Scan for the cell matching the given text and deliver its (x, y) coordinate at center. 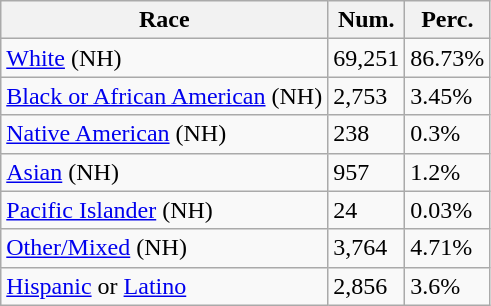
Race (164, 20)
3,764 (366, 248)
4.71% (448, 248)
0.03% (448, 210)
86.73% (448, 58)
Perc. (448, 20)
3.6% (448, 286)
Black or African American (NH) (164, 96)
957 (366, 172)
White (NH) (164, 58)
2,856 (366, 286)
24 (366, 210)
Num. (366, 20)
3.45% (448, 96)
238 (366, 134)
Native American (NH) (164, 134)
69,251 (366, 58)
2,753 (366, 96)
0.3% (448, 134)
1.2% (448, 172)
Other/Mixed (NH) (164, 248)
Hispanic or Latino (164, 286)
Pacific Islander (NH) (164, 210)
Asian (NH) (164, 172)
